Locate the cell with the specified text and output its (x, y) center coordinate. 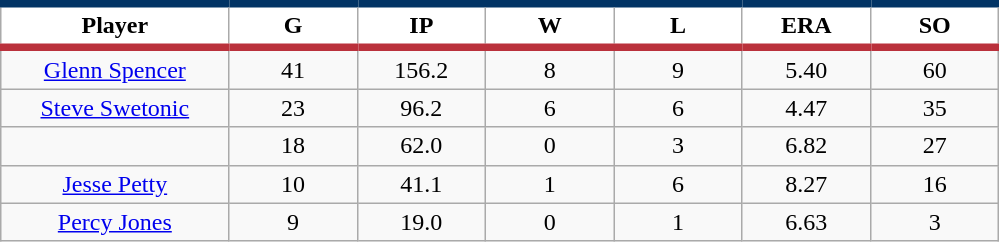
ERA (806, 26)
27 (934, 146)
G (293, 26)
Glenn Spencer (115, 68)
Player (115, 26)
16 (934, 184)
W (550, 26)
8.27 (806, 184)
L (678, 26)
Jesse Petty (115, 184)
10 (293, 184)
41.1 (421, 184)
156.2 (421, 68)
SO (934, 26)
IP (421, 26)
Steve Swetonic (115, 108)
23 (293, 108)
4.47 (806, 108)
62.0 (421, 146)
6.63 (806, 222)
19.0 (421, 222)
8 (550, 68)
5.40 (806, 68)
6.82 (806, 146)
18 (293, 146)
60 (934, 68)
96.2 (421, 108)
35 (934, 108)
Percy Jones (115, 222)
41 (293, 68)
